Output the (x, y) coordinate of the center of the cell containing the given text.  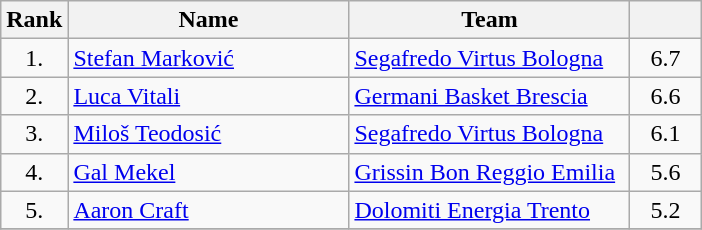
Gal Mekel (208, 172)
Luca Vitali (208, 96)
5.2 (666, 210)
Rank (34, 20)
5. (34, 210)
6.6 (666, 96)
6.1 (666, 134)
1. (34, 58)
6.7 (666, 58)
Miloš Teodosić (208, 134)
2. (34, 96)
Grissin Bon Reggio Emilia (490, 172)
Dolomiti Energia Trento (490, 210)
Team (490, 20)
Aaron Craft (208, 210)
3. (34, 134)
5.6 (666, 172)
4. (34, 172)
Stefan Marković (208, 58)
Name (208, 20)
Germani Basket Brescia (490, 96)
